Locate the cell with the specified text and output its [x, y] center coordinate. 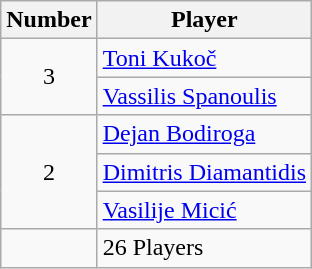
Toni Kukoč [204, 58]
Number [49, 20]
Vasilije Micić [204, 210]
26 Players [204, 248]
Vassilis Spanoulis [204, 96]
Dimitris Diamantidis [204, 172]
2 [49, 172]
Dejan Bodiroga [204, 134]
Player [204, 20]
3 [49, 77]
